Capture the cell that displays the provided text and extract its [x, y] central coordinate. 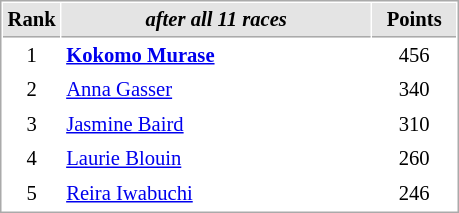
Points [414, 20]
Jasmine Baird [216, 124]
Kokomo Murase [216, 56]
456 [414, 56]
310 [414, 124]
4 [32, 158]
340 [414, 90]
3 [32, 124]
Rank [32, 20]
Anna Gasser [216, 90]
246 [414, 194]
Reira Iwabuchi [216, 194]
Laurie Blouin [216, 158]
260 [414, 158]
2 [32, 90]
1 [32, 56]
after all 11 races [216, 20]
5 [32, 194]
